Return the (X, Y) coordinate for the center point of the cell that contains the specified text.  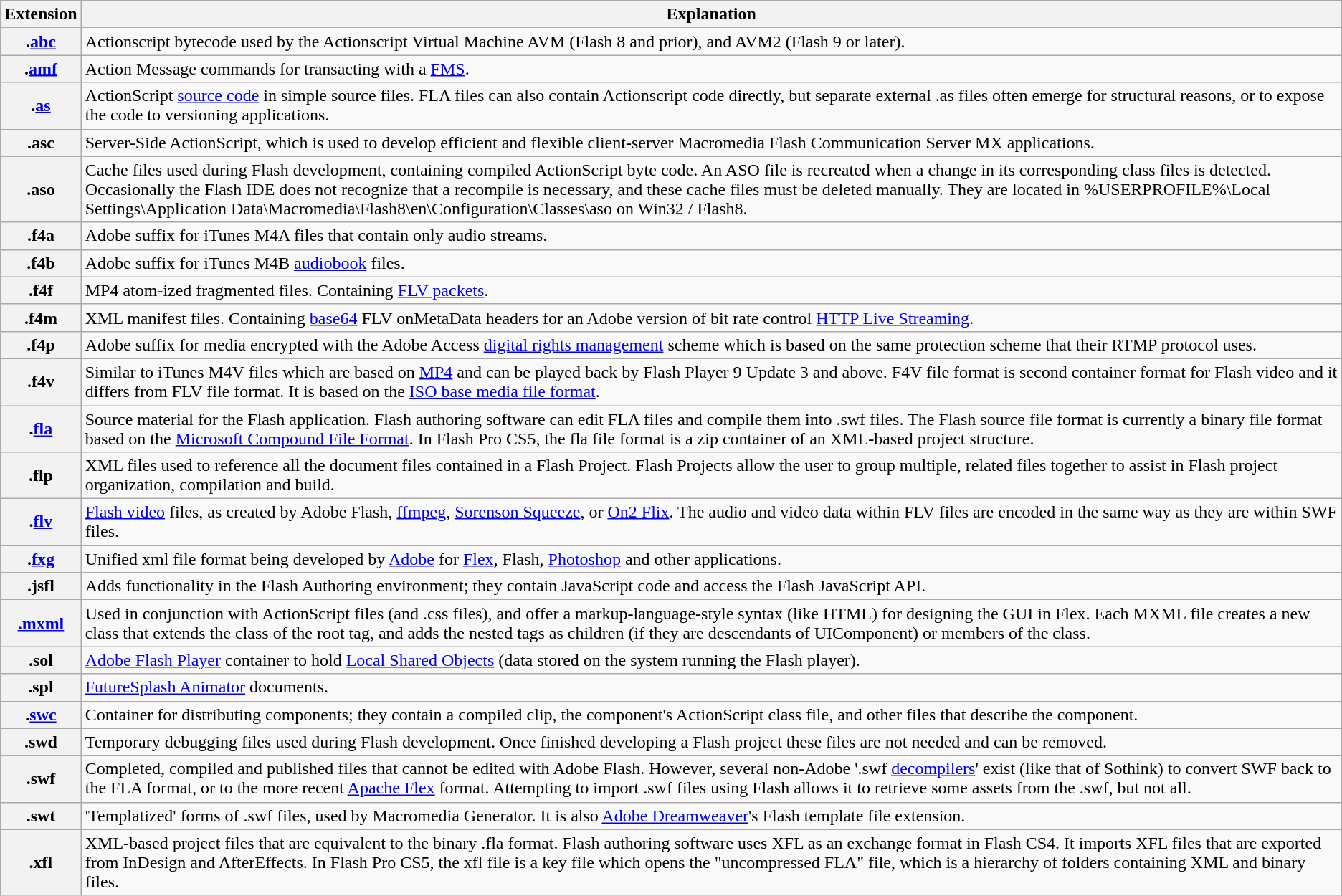
.fla (41, 429)
Adobe Flash Player container to hold Local Shared Objects (data stored on the system running the Flash player). (711, 660)
.swd (41, 742)
.swt (41, 816)
.f4b (41, 263)
Actionscript bytecode used by the Actionscript Virtual Machine AVM (Flash 8 and prior), and AVM2 (Flash 9 or later). (711, 42)
.as (41, 106)
Adds functionality in the Flash Authoring environment; they contain JavaScript code and access the Flash JavaScript API. (711, 586)
.swc (41, 715)
.swf (41, 778)
Action Message commands for transacting with a FMS. (711, 69)
.fxg (41, 559)
.aso (41, 189)
.f4p (41, 345)
.f4m (41, 318)
.f4v (41, 381)
Server-Side ActionScript, which is used to develop efficient and flexible client-server Macromedia Flash Communication Server MX applications. (711, 143)
Explanation (711, 14)
Adobe suffix for iTunes M4B audiobook files. (711, 263)
Temporary debugging files used during Flash development. Once finished developing a Flash project these files are not needed and can be removed. (711, 742)
.flv (41, 522)
Extension (41, 14)
.sol (41, 660)
XML manifest files. Containing base64 FLV onMetaData headers for an Adobe version of bit rate control HTTP Live Streaming. (711, 318)
Unified xml file format being developed by Adobe for Flex, Flash, Photoshop and other applications. (711, 559)
.jsfl (41, 586)
.spl (41, 687)
.xfl (41, 862)
.f4a (41, 236)
.asc (41, 143)
'Templatized' forms of .swf files, used by Macromedia Generator. It is also Adobe Dreamweaver's Flash template file extension. (711, 816)
MP4 atom-ized fragmented files. Containing FLV packets. (711, 290)
.mxml (41, 624)
Adobe suffix for iTunes M4A files that contain only audio streams. (711, 236)
.amf (41, 69)
.f4f (41, 290)
.abc (41, 42)
FutureSplash Animator documents. (711, 687)
.flp (41, 476)
